Return the (X, Y) coordinate for the center point of the cell that contains the specified text.  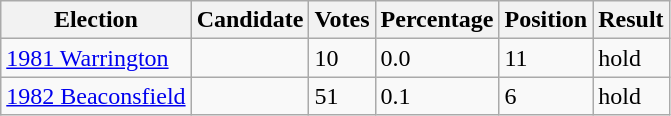
1982 Beaconsfield (96, 96)
Votes (342, 20)
0.1 (437, 96)
10 (342, 58)
Election (96, 20)
1981 Warrington (96, 58)
Position (546, 20)
Candidate (250, 20)
51 (342, 96)
0.0 (437, 58)
11 (546, 58)
Percentage (437, 20)
Result (631, 20)
6 (546, 96)
